Locate the cell with the specified text and output its (x, y) center coordinate. 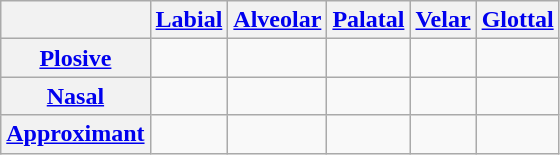
Glottal (518, 20)
Nasal (76, 96)
Labial (189, 20)
Alveolar (278, 20)
Velar (443, 20)
Palatal (368, 20)
Plosive (76, 58)
Approximant (76, 134)
